Find where the given text appears and provide that cell's center as [x, y] coordinate. 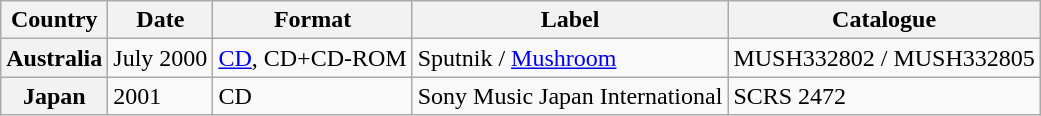
Catalogue [884, 20]
Date [160, 20]
CD, CD+CD-ROM [312, 58]
SCRS 2472 [884, 96]
Sputnik / Mushroom [570, 58]
Australia [54, 58]
2001 [160, 96]
Country [54, 20]
CD [312, 96]
Format [312, 20]
Japan [54, 96]
Sony Music Japan International [570, 96]
MUSH332802 / MUSH332805 [884, 58]
July 2000 [160, 58]
Label [570, 20]
